Return the [x, y] coordinate for the center point of the cell that contains the specified text.  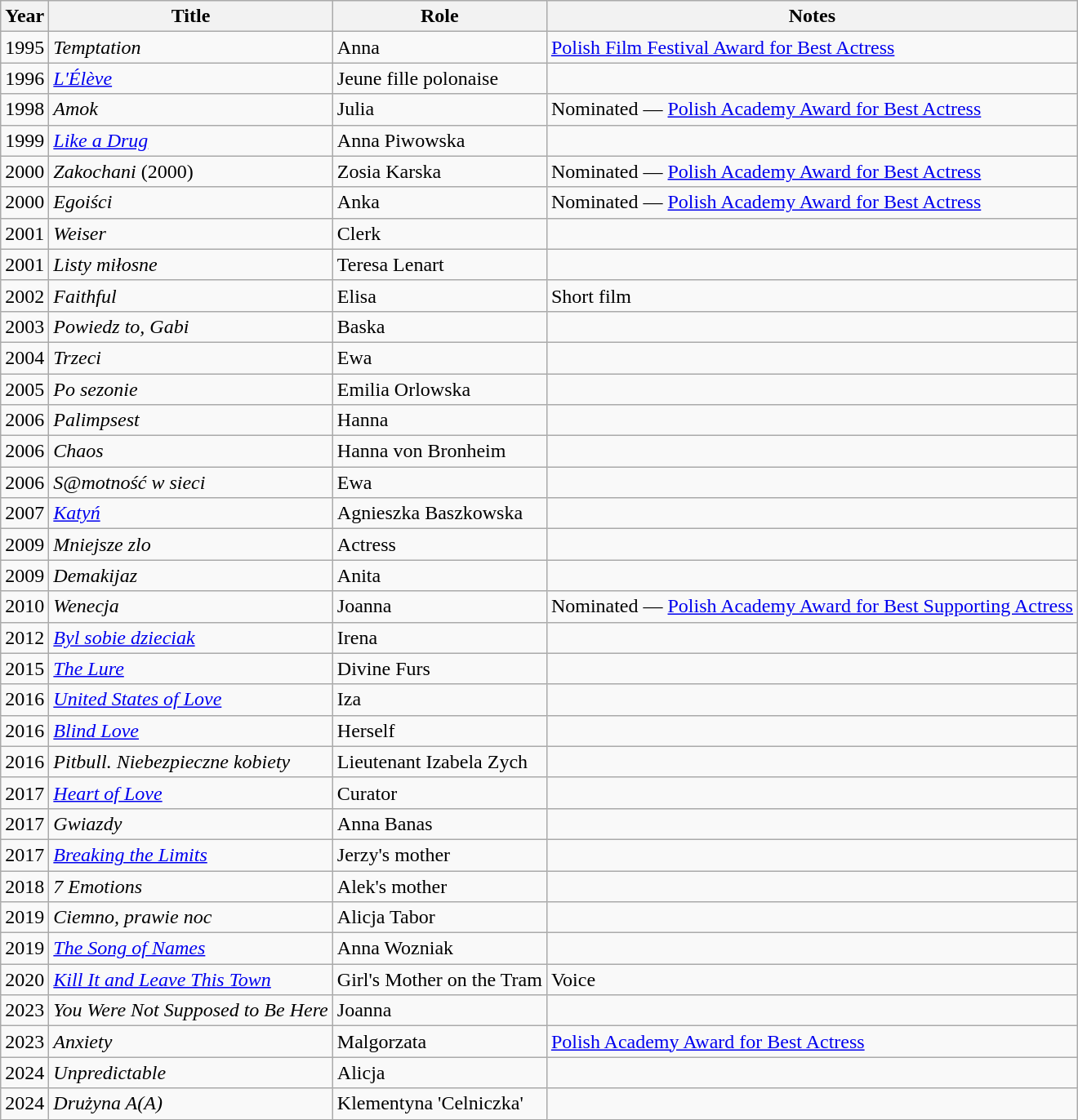
Divine Furs [439, 669]
2003 [24, 327]
Anna [439, 47]
Pitbull. Niebezpieczne kobiety [191, 762]
Hanna von Bronheim [439, 451]
Byl sobie dzieciak [191, 638]
Alek's mother [439, 886]
Teresa Lenart [439, 264]
Egoiści [191, 202]
Anna Wozniak [439, 949]
1999 [24, 140]
Katyń [191, 513]
Polish Academy Award for Best Actress [812, 1042]
Herself [439, 731]
Baska [439, 327]
Breaking the Limits [191, 855]
2020 [24, 980]
7 Emotions [191, 886]
Anita [439, 576]
S@motność w sieci [191, 482]
Blind Love [191, 731]
Mniejsze zlo [191, 544]
2005 [24, 389]
Actress [439, 544]
United States of Love [191, 700]
Hanna [439, 420]
Like a Drug [191, 140]
Short film [812, 296]
Demakijaz [191, 576]
The Song of Names [191, 949]
Kill It and Leave This Town [191, 980]
Amok [191, 109]
Clerk [439, 233]
2004 [24, 358]
Anka [439, 202]
The Lure [191, 669]
Ciemno, prawie noc [191, 918]
Curator [439, 793]
Title [191, 16]
Weiser [191, 233]
2018 [24, 886]
Anxiety [191, 1042]
Anna Piwowska [439, 140]
Klementyna 'Celniczka' [439, 1104]
Zakochani (2000) [191, 171]
Anna Banas [439, 824]
Alicja [439, 1073]
Unpredictable [191, 1073]
Zosia Karska [439, 171]
Drużyna A(A) [191, 1104]
You Were Not Supposed to Be Here [191, 1011]
2010 [24, 607]
Faithful [191, 296]
Role [439, 16]
2007 [24, 513]
Wenecja [191, 607]
Julia [439, 109]
Gwiazdy [191, 824]
Voice [812, 980]
Agnieszka Baszkowska [439, 513]
1996 [24, 78]
2002 [24, 296]
Elisa [439, 296]
Nominated — Polish Academy Award for Best Supporting Actress [812, 607]
Heart of Love [191, 793]
Jeune fille polonaise [439, 78]
Girl's Mother on the Tram [439, 980]
2015 [24, 669]
2012 [24, 638]
Alicja Tabor [439, 918]
Notes [812, 16]
Powiedz to, Gabi [191, 327]
Palimpsest [191, 420]
Jerzy's mother [439, 855]
Malgorzata [439, 1042]
Temptation [191, 47]
Trzeci [191, 358]
Irena [439, 638]
L'Élève [191, 78]
Lieutenant Izabela Zych [439, 762]
Chaos [191, 451]
Emilia Orlowska [439, 389]
Polish Film Festival Award for Best Actress [812, 47]
Iza [439, 700]
1998 [24, 109]
Year [24, 16]
1995 [24, 47]
Po sezonie [191, 389]
Listy miłosne [191, 264]
